For the text-containing cell, return its midpoint in (x, y) coordinate format. 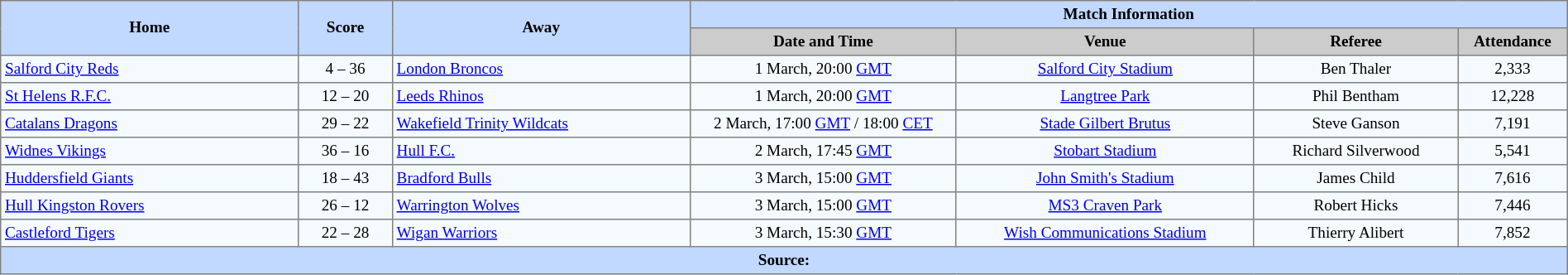
Huddersfield Giants (150, 179)
Warrington Wolves (541, 205)
Source: (784, 260)
4 – 36 (346, 70)
Ben Thaler (1355, 70)
John Smith's Stadium (1105, 179)
5,541 (1513, 151)
18 – 43 (346, 179)
26 – 12 (346, 205)
2,333 (1513, 70)
Home (150, 28)
Hull F.C. (541, 151)
Away (541, 28)
Salford City Reds (150, 70)
Bradford Bulls (541, 179)
James Child (1355, 179)
Referee (1355, 41)
Attendance (1513, 41)
St Helens R.F.C. (150, 96)
Hull Kingston Rovers (150, 205)
Stade Gilbert Brutus (1105, 124)
Wigan Warriors (541, 234)
Langtree Park (1105, 96)
Phil Bentham (1355, 96)
Leeds Rhinos (541, 96)
Score (346, 28)
Stobart Stadium (1105, 151)
7,852 (1513, 234)
London Broncos (541, 70)
36 – 16 (346, 151)
3 March, 15:30 GMT (823, 234)
Castleford Tigers (150, 234)
Richard Silverwood (1355, 151)
Robert Hicks (1355, 205)
Catalans Dragons (150, 124)
7,191 (1513, 124)
Wish Communications Stadium (1105, 234)
MS3 Craven Park (1105, 205)
7,616 (1513, 179)
Wakefield Trinity Wildcats (541, 124)
Steve Ganson (1355, 124)
2 March, 17:00 GMT / 18:00 CET (823, 124)
7,446 (1513, 205)
Salford City Stadium (1105, 70)
Date and Time (823, 41)
Match Information (1128, 15)
2 March, 17:45 GMT (823, 151)
Thierry Alibert (1355, 234)
12 – 20 (346, 96)
Venue (1105, 41)
12,228 (1513, 96)
Widnes Vikings (150, 151)
29 – 22 (346, 124)
22 – 28 (346, 234)
